Find where the given text appears and provide that cell's center as [X, Y] coordinate. 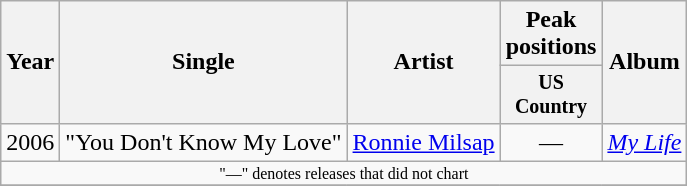
My Life [644, 142]
Peak positions [551, 34]
— [551, 142]
Single [204, 62]
US Country [551, 94]
"—" denotes releases that did not chart [344, 173]
Ronnie Milsap [424, 142]
2006 [30, 142]
Artist [424, 62]
Album [644, 62]
Year [30, 62]
"You Don't Know My Love" [204, 142]
